For the text-containing cell, return its midpoint in [X, Y] coordinate format. 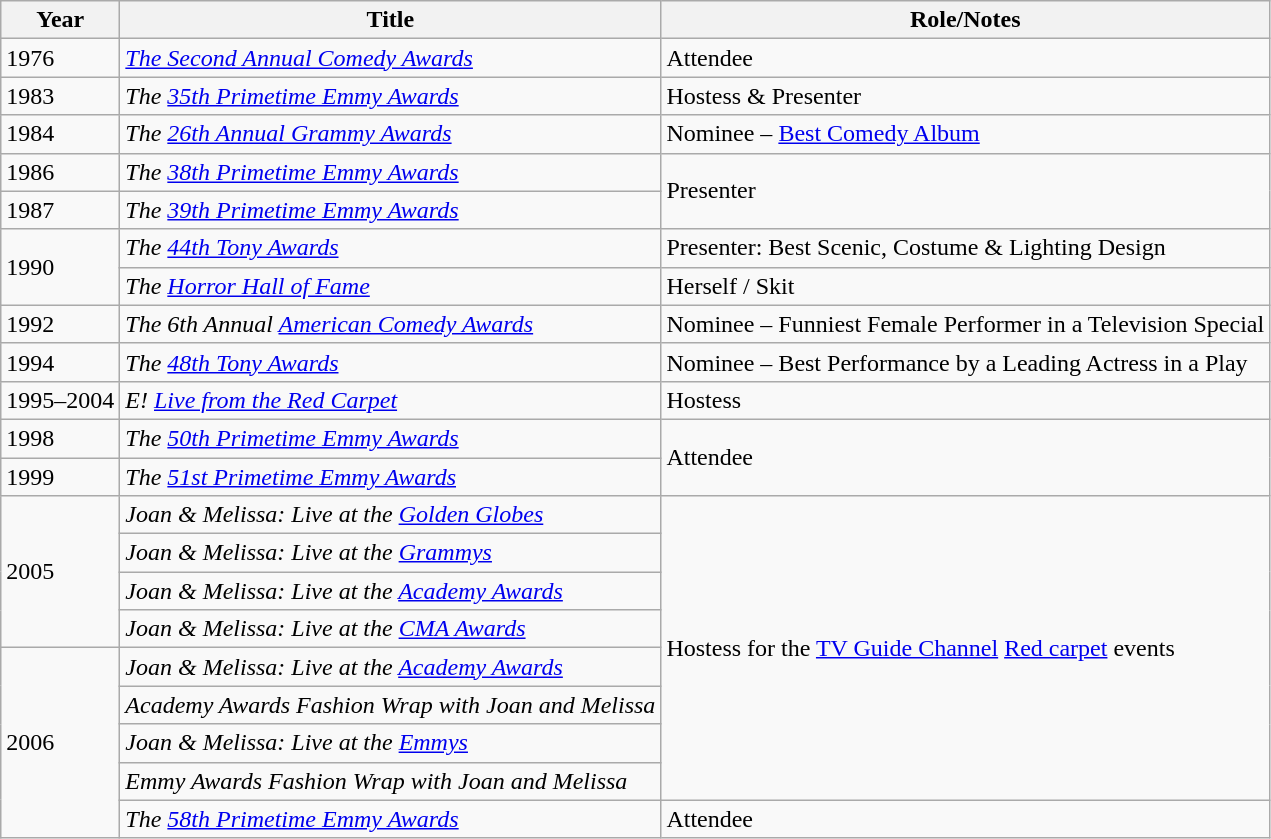
Title [390, 20]
Academy Awards Fashion Wrap with Joan and Melissa [390, 705]
1990 [60, 267]
The 44th Tony Awards [390, 248]
Hostess & Presenter [966, 96]
Herself / Skit [966, 286]
Nominee – Best Comedy Album [966, 134]
Joan & Melissa: Live at the CMA Awards [390, 629]
E! Live from the Red Carpet [390, 400]
2006 [60, 743]
Year [60, 20]
The 26th Annual Grammy Awards [390, 134]
1986 [60, 172]
1998 [60, 438]
Role/Notes [966, 20]
Nominee – Best Performance by a Leading Actress in a Play [966, 362]
Joan & Melissa: Live at the Emmys [390, 743]
1987 [60, 210]
1994 [60, 362]
The 51st Primetime Emmy Awards [390, 477]
The 38th Primetime Emmy Awards [390, 172]
Presenter: Best Scenic, Costume & Lighting Design [966, 248]
The Second Annual Comedy Awards [390, 58]
Presenter [966, 191]
2005 [60, 572]
Emmy Awards Fashion Wrap with Joan and Melissa [390, 781]
1995–2004 [60, 400]
1983 [60, 96]
1976 [60, 58]
The 50th Primetime Emmy Awards [390, 438]
Hostess for the TV Guide Channel Red carpet events [966, 648]
The 6th Annual American Comedy Awards [390, 324]
1999 [60, 477]
Hostess [966, 400]
The 48th Tony Awards [390, 362]
The 58th Primetime Emmy Awards [390, 819]
The 35th Primetime Emmy Awards [390, 96]
1992 [60, 324]
The Horror Hall of Fame [390, 286]
The 39th Primetime Emmy Awards [390, 210]
Joan & Melissa: Live at the Grammys [390, 553]
1984 [60, 134]
Joan & Melissa: Live at the Golden Globes [390, 515]
Nominee – Funniest Female Performer in a Television Special [966, 324]
